Return the [x, y] coordinate for the center point of the cell that contains the specified text.  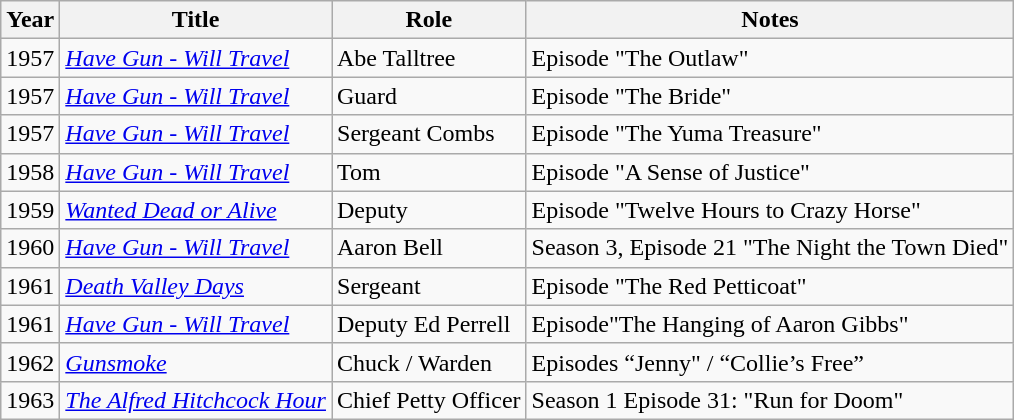
Episode "The Bride" [770, 96]
Abe Talltree [430, 58]
Gunsmoke [196, 362]
1960 [30, 248]
Tom [430, 172]
Deputy [430, 210]
Guard [430, 96]
Season 3, Episode 21 "The Night the Town Died" [770, 248]
Chuck / Warden [430, 362]
Role [430, 20]
Episode"The Hanging of Aaron Gibbs" [770, 324]
The Alfred Hitchcock Hour [196, 400]
Wanted Dead or Alive [196, 210]
1962 [30, 362]
1963 [30, 400]
Sergeant Combs [430, 134]
Title [196, 20]
Season 1 Episode 31: "Run for Doom" [770, 400]
Episode "The Red Petticoat" [770, 286]
Episode "Twelve Hours to Crazy Horse" [770, 210]
Episodes “Jenny" / “Collie’s Free” [770, 362]
Sergeant [430, 286]
Chief Petty Officer [430, 400]
Episode "The Outlaw" [770, 58]
1958 [30, 172]
Notes [770, 20]
Deputy Ed Perrell [430, 324]
Year [30, 20]
Aaron Bell [430, 248]
1959 [30, 210]
Episode "A Sense of Justice" [770, 172]
Death Valley Days [196, 286]
Episode "The Yuma Treasure" [770, 134]
